Identify which cell holds the provided text, then report its [x, y] central coordinate. 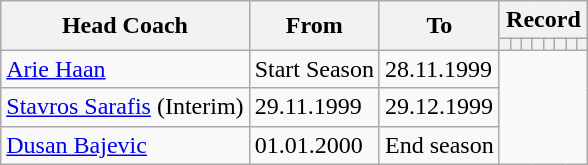
Record [543, 20]
28.11.1999 [439, 69]
Stavros Sarafis (Interim) [125, 107]
29.12.1999 [439, 107]
01.01.2000 [314, 145]
Arie Haan [125, 69]
End season [439, 145]
Dusan Bajevic [125, 145]
Head Coach [125, 26]
From [314, 26]
Start Season [314, 69]
29.11.1999 [314, 107]
To [439, 26]
